Determine the (X, Y) coordinate at the center of the cell enclosing the given text.  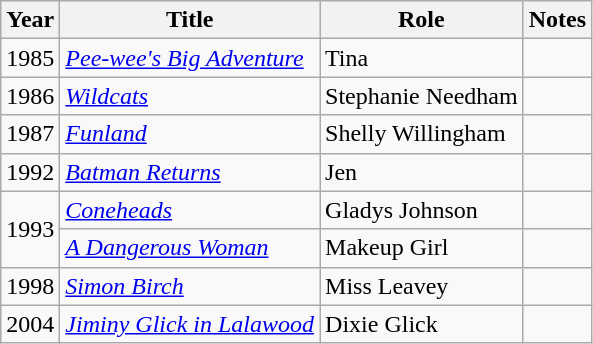
Gladys Johnson (422, 210)
Role (422, 20)
Jen (422, 172)
Simon Birch (190, 286)
Funland (190, 134)
1985 (30, 58)
Makeup Girl (422, 248)
Miss Leavey (422, 286)
Title (190, 20)
Shelly Willingham (422, 134)
A Dangerous Woman (190, 248)
Year (30, 20)
Tina (422, 58)
Batman Returns (190, 172)
Stephanie Needham (422, 96)
Jiminy Glick in Lalawood (190, 324)
1986 (30, 96)
Coneheads (190, 210)
1987 (30, 134)
Wildcats (190, 96)
1992 (30, 172)
Pee-wee's Big Adventure (190, 58)
1998 (30, 286)
1993 (30, 229)
Dixie Glick (422, 324)
2004 (30, 324)
Notes (557, 20)
